Find where the given text appears and provide that cell's center as (X, Y) coordinate. 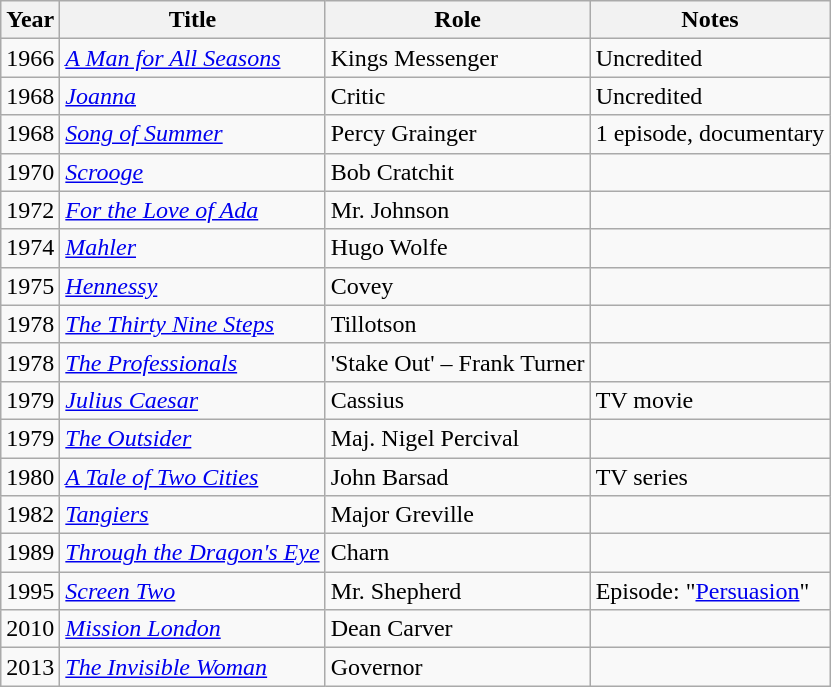
John Barsad (458, 477)
The Invisible Woman (192, 667)
Charn (458, 553)
A Man for All Seasons (192, 58)
A Tale of Two Cities (192, 477)
Major Greville (458, 515)
Mr. Shepherd (458, 591)
Dean Carver (458, 629)
Mission London (192, 629)
1975 (30, 286)
Julius Caesar (192, 400)
1970 (30, 172)
Critic (458, 96)
For the Love of Ada (192, 210)
Screen Two (192, 591)
1966 (30, 58)
Scrooge (192, 172)
Maj. Nigel Percival (458, 438)
Notes (710, 20)
Song of Summer (192, 134)
Joanna (192, 96)
Role (458, 20)
1 episode, documentary (710, 134)
Bob Cratchit (458, 172)
The Thirty Nine Steps (192, 324)
'Stake Out' – Frank Turner (458, 362)
Through the Dragon's Eye (192, 553)
1995 (30, 591)
Tillotson (458, 324)
2013 (30, 667)
The Professionals (192, 362)
Kings Messenger (458, 58)
Mahler (192, 248)
Governor (458, 667)
Year (30, 20)
2010 (30, 629)
Percy Grainger (458, 134)
1974 (30, 248)
Cassius (458, 400)
Covey (458, 286)
1972 (30, 210)
Title (192, 20)
1982 (30, 515)
Hennessy (192, 286)
1980 (30, 477)
Tangiers (192, 515)
Episode: "Persuasion" (710, 591)
TV movie (710, 400)
The Outsider (192, 438)
Mr. Johnson (458, 210)
Hugo Wolfe (458, 248)
1989 (30, 553)
TV series (710, 477)
